From the cell containing the given text, extract its center point as [x, y] coordinate. 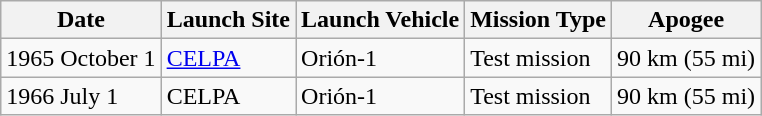
Launch Vehicle [380, 20]
1965 October 1 [81, 58]
Date [81, 20]
1966 July 1 [81, 96]
Launch Site [228, 20]
Apogee [686, 20]
Mission Type [538, 20]
